Return the [x, y] coordinate for the center point of the cell that contains the specified text.  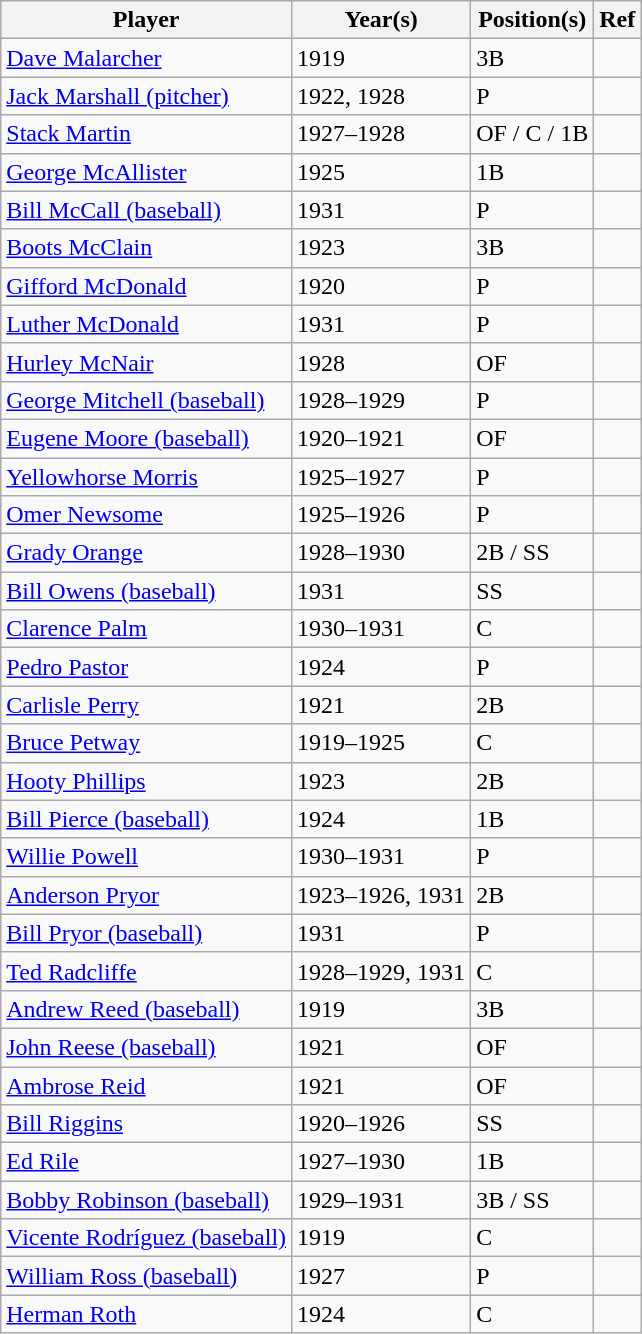
Boots McClain [146, 248]
Carlisle Perry [146, 705]
Dave Malarcher [146, 58]
1920–1926 [382, 1124]
Eugene Moore (baseball) [146, 438]
OF / C / 1B [532, 134]
William Ross (baseball) [146, 1276]
1928–1930 [382, 553]
1925–1927 [382, 477]
1927–1930 [382, 1162]
Hooty Phillips [146, 781]
3B / SS [532, 1200]
Luther McDonald [146, 324]
Grady Orange [146, 553]
1927–1928 [382, 134]
Herman Roth [146, 1314]
1923–1926, 1931 [382, 895]
Ted Radcliffe [146, 971]
1920–1921 [382, 438]
1922, 1928 [382, 96]
Andrew Reed (baseball) [146, 1009]
Year(s) [382, 20]
1920 [382, 286]
Stack Martin [146, 134]
John Reese (baseball) [146, 1047]
1925 [382, 172]
1928 [382, 362]
Omer Newsome [146, 515]
Hurley McNair [146, 362]
Ambrose Reid [146, 1085]
Ref [618, 20]
1928–1929 [382, 400]
Willie Powell [146, 857]
Position(s) [532, 20]
1927 [382, 1276]
Pedro Pastor [146, 667]
1919–1925 [382, 743]
George Mitchell (baseball) [146, 400]
2B / SS [532, 553]
Yellowhorse Morris [146, 477]
Vicente Rodríguez (baseball) [146, 1238]
Clarence Palm [146, 629]
Bill Owens (baseball) [146, 591]
Bobby Robinson (baseball) [146, 1200]
Bruce Petway [146, 743]
1929–1931 [382, 1200]
Bill Pierce (baseball) [146, 819]
Anderson Pryor [146, 895]
George McAllister [146, 172]
Bill Riggins [146, 1124]
Jack Marshall (pitcher) [146, 96]
Player [146, 20]
Gifford McDonald [146, 286]
Ed Rile [146, 1162]
Bill Pryor (baseball) [146, 933]
Bill McCall (baseball) [146, 210]
1925–1926 [382, 515]
1928–1929, 1931 [382, 971]
